Detect which cell encompasses the target text, then output its (X, Y) center coordinate. 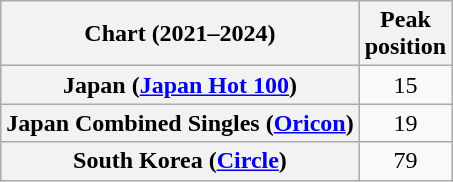
79 (405, 161)
15 (405, 85)
Peakposition (405, 34)
Japan Combined Singles (Oricon) (180, 123)
South Korea (Circle) (180, 161)
19 (405, 123)
Japan (Japan Hot 100) (180, 85)
Chart (2021–2024) (180, 34)
